From the cell containing the given text, extract its center point as [X, Y] coordinate. 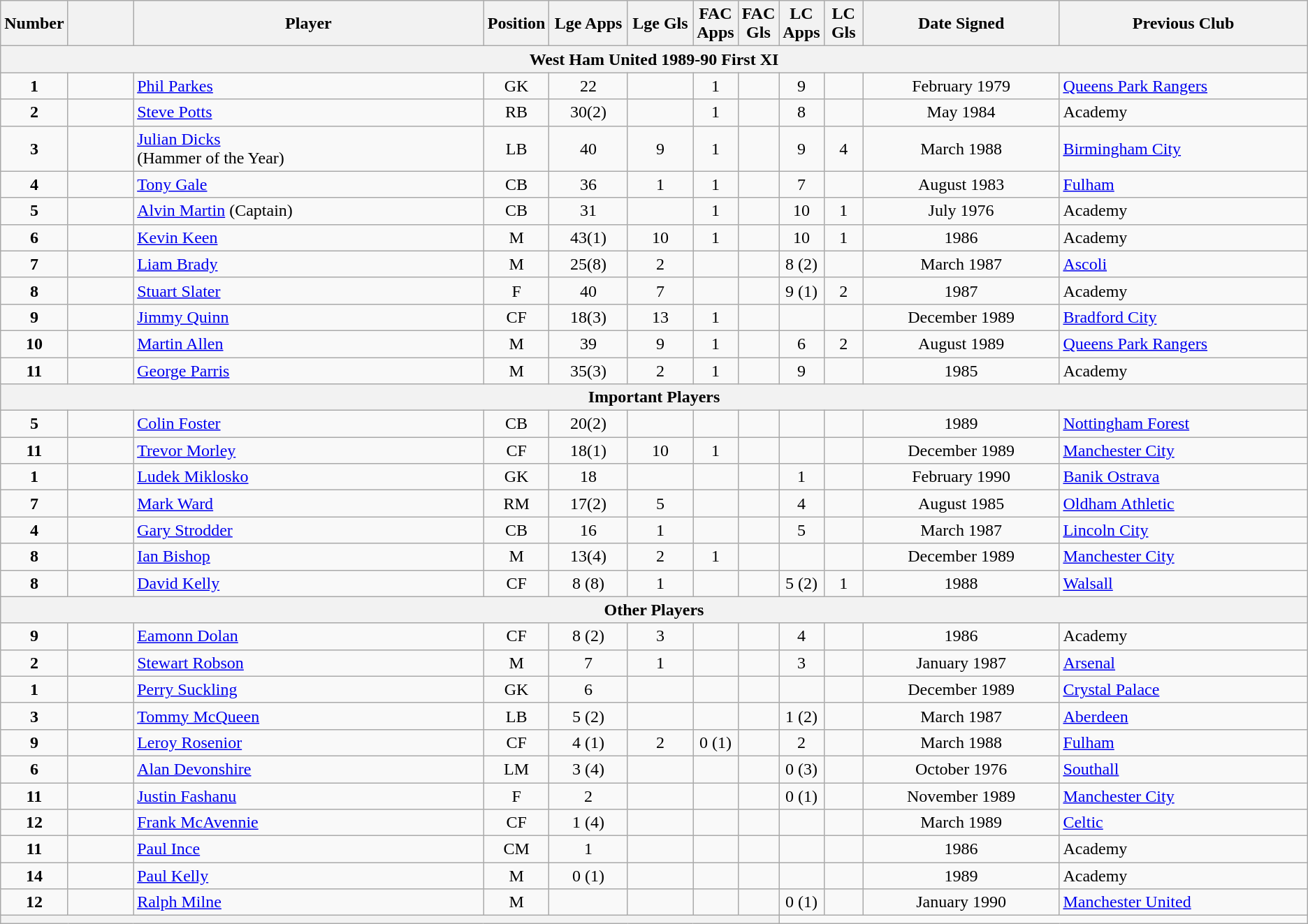
16 [588, 530]
Perry Suckling [309, 689]
Banik Ostrava [1184, 477]
13 [660, 317]
Stuart Slater [309, 291]
Other Players [654, 610]
14 [34, 876]
Position [516, 24]
1988 [961, 583]
Martin Allen [309, 344]
Arsenal [1184, 663]
October 1976 [961, 769]
Stewart Robson [309, 663]
39 [588, 344]
Phil Parkes [309, 86]
Aberdeen [1184, 716]
9 (1) [801, 291]
February 1979 [961, 86]
Manchester United [1184, 902]
Leroy Rosenior [309, 742]
36 [588, 184]
Previous Club [1184, 24]
Tommy McQueen [309, 716]
Lge Apps [588, 24]
Player [309, 24]
Walsall [1184, 583]
17(2) [588, 504]
31 [588, 211]
CM [516, 849]
8 (8) [588, 583]
Alan Devonshire [309, 769]
RB [516, 112]
Crystal Palace [1184, 689]
LC Apps [801, 24]
George Parris [309, 371]
August 1989 [961, 344]
30(2) [588, 112]
Alvin Martin (Captain) [309, 211]
3 (4) [588, 769]
July 1976 [961, 211]
0 (3) [801, 769]
November 1989 [961, 795]
Paul Kelly [309, 876]
4 (1) [588, 742]
David Kelly [309, 583]
18 [588, 477]
Steve Potts [309, 112]
22 [588, 86]
Birmingham City [1184, 148]
Ralph Milne [309, 902]
Eamonn Dolan [309, 636]
35(3) [588, 371]
FAC Gls [759, 24]
Paul Ince [309, 849]
March 1989 [961, 823]
1 (2) [801, 716]
West Ham United 1989-90 First XI [654, 59]
Lge Gls [660, 24]
Celtic [1184, 823]
January 1987 [961, 663]
18(1) [588, 450]
1985 [961, 371]
Bradford City [1184, 317]
Colin Foster [309, 424]
20(2) [588, 424]
May 1984 [961, 112]
1987 [961, 291]
13(4) [588, 557]
Ian Bishop [309, 557]
August 1983 [961, 184]
Gary Strodder [309, 530]
Kevin Keen [309, 237]
Oldham Athletic [1184, 504]
Liam Brady [309, 264]
1 (4) [588, 823]
LC Gls [843, 24]
Ascoli [1184, 264]
FAC Apps [715, 24]
Tony Gale [309, 184]
Trevor Morley [309, 450]
RM [516, 504]
Julian Dicks (Hammer of the Year) [309, 148]
25(8) [588, 264]
Mark Ward [309, 504]
August 1985 [961, 504]
Ludek Miklosko [309, 477]
Nottingham Forest [1184, 424]
LM [516, 769]
Important Players [654, 397]
February 1990 [961, 477]
Date Signed [961, 24]
18(3) [588, 317]
Justin Fashanu [309, 795]
January 1990 [961, 902]
Jimmy Quinn [309, 317]
Southall [1184, 769]
Lincoln City [1184, 530]
43(1) [588, 237]
Number [34, 24]
Frank McAvennie [309, 823]
